Capture the cell that displays the provided text and extract its (X, Y) central coordinate. 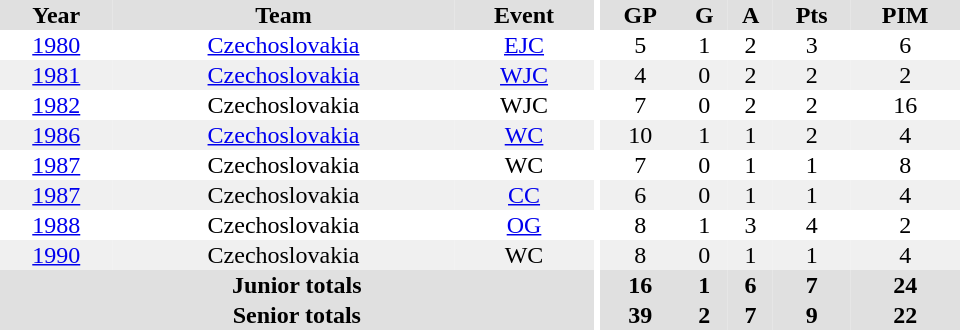
EJC (524, 45)
OG (524, 225)
10 (640, 135)
1990 (56, 255)
1981 (56, 75)
CC (524, 195)
1980 (56, 45)
Senior totals (297, 315)
1988 (56, 225)
Event (524, 15)
A (750, 15)
22 (905, 315)
Junior totals (297, 285)
GP (640, 15)
1986 (56, 135)
24 (905, 285)
Pts (812, 15)
Team (284, 15)
9 (812, 315)
39 (640, 315)
5 (640, 45)
PIM (905, 15)
1982 (56, 105)
G (704, 15)
Year (56, 15)
